Detect which cell encompasses the target text, then output its [X, Y] center coordinate. 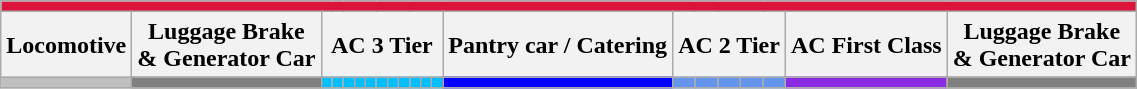
AC 3 Tier [382, 44]
AC First Class [866, 44]
AC 2 Tier [730, 44]
Pantry car / Catering [558, 44]
Locomotive [66, 44]
